Locate the cell with the specified text and output its [x, y] center coordinate. 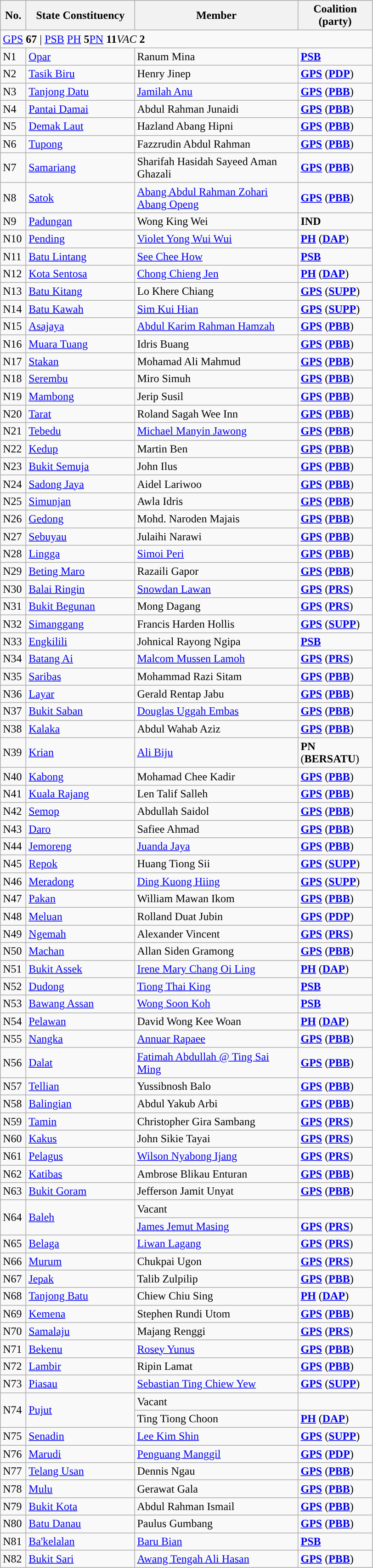
Safiee Ahmad [216, 829]
N60 [13, 1139]
N10 [13, 239]
Kabong [80, 776]
Wilson Nyabong Ijang [216, 1156]
Bukit Semuja [80, 466]
N75 [13, 1436]
Johnical Rayong Ngipa [216, 641]
Batu Danau [80, 1524]
Miro Simuh [216, 379]
Idris Buang [216, 344]
N20 [13, 414]
Snowdan Lawan [216, 589]
Chong Chieng Jen [216, 274]
Awla Idris [216, 501]
Tarat [80, 414]
Tanjong Batu [80, 1296]
Christopher Gira Sambang [216, 1122]
N64 [13, 1218]
N43 [13, 829]
Murum [80, 1261]
Henry Jinep [216, 74]
Senadin [80, 1436]
N8 [13, 198]
Lingga [80, 554]
Len Talif Salleh [216, 794]
Kuala Rajang [80, 794]
N23 [13, 466]
N63 [13, 1191]
N76 [13, 1454]
Chukpai Ugon [216, 1261]
Meradong [80, 881]
Juanda Jaya [216, 847]
N19 [13, 396]
Simoi Peri [216, 554]
Mulu [80, 1489]
Gedong [80, 519]
N61 [13, 1156]
N28 [13, 554]
Allan Siden Gramong [216, 951]
IND [335, 221]
Beting Maro [80, 572]
Razaili Gapor [216, 572]
N62 [13, 1174]
N81 [13, 1541]
N52 [13, 986]
Pelagus [80, 1156]
Talib Zulpilip [216, 1279]
N41 [13, 794]
Jamilah Anu [216, 92]
Mohd. Naroden Majais [216, 519]
N30 [13, 589]
N13 [13, 292]
Hazland Abang Hipni [216, 126]
Stakan [80, 361]
Michael Manyin Jawong [216, 431]
N25 [13, 501]
Tebedu [80, 431]
N80 [13, 1524]
N21 [13, 431]
Member [216, 16]
Daro [80, 829]
Chiew Chiu Sing [216, 1296]
Gerald Rentap Jabu [216, 694]
Mambong [80, 396]
Abdul Yakub Arbi [216, 1104]
Sharifah Hasidah Sayeed Aman Ghazali [216, 167]
N34 [13, 659]
N73 [13, 1384]
Muara Tuang [80, 344]
N53 [13, 1004]
N50 [13, 951]
Aidel Lariwoo [216, 484]
Mohamad Chee Kadir [216, 776]
Telang Usan [80, 1471]
Rolland Duat Jubin [216, 916]
N49 [13, 934]
Kakus [80, 1139]
Padungan [80, 221]
Lambir [80, 1366]
Meluan [80, 916]
Bukit Begunan [80, 607]
N48 [13, 916]
William Mawan Ikom [216, 899]
Lee Kim Shin [216, 1436]
Paulus Gumbang [216, 1524]
Kalaka [80, 729]
Batu Lintang [80, 256]
N7 [13, 167]
Baru Bian [216, 1541]
Asajaya [80, 326]
Mohammad Razi Sitam [216, 676]
Alexander Vincent [216, 934]
Sebuyau [80, 537]
Balai Ringin [80, 589]
N31 [13, 607]
Engkilili [80, 641]
Dudong [80, 986]
Tamin [80, 1122]
Kedup [80, 449]
Samariang [80, 167]
N24 [13, 484]
Abang Abdul Rahman Zohari Abang Openg [216, 198]
N72 [13, 1366]
Tasik Biru [80, 74]
N46 [13, 881]
James Jemut Masing [216, 1226]
Opar [80, 57]
N36 [13, 694]
N74 [13, 1410]
Abdul Rahman Junaidi [216, 109]
Ding Kuong Hiing [216, 881]
N69 [13, 1314]
N15 [13, 326]
N37 [13, 711]
John Ilus [216, 466]
Ting Tiong Choon [216, 1419]
N71 [13, 1349]
Kota Sentosa [80, 274]
N38 [13, 729]
Abdul Rahman Ismail [216, 1506]
Liwan Lagang [216, 1244]
Batu Kawah [80, 309]
Irene Mary Chang Oi Ling [216, 969]
John Sikie Tayai [216, 1139]
N67 [13, 1279]
Jerip Susil [216, 396]
Demak Laut [80, 126]
Abdul Karim Rahman Hamzah [216, 326]
Pakan [80, 899]
N57 [13, 1086]
Nangka [80, 1039]
N54 [13, 1021]
N42 [13, 811]
PN (BERSATU) [335, 752]
Fazzrudin Abdul Rahman [216, 144]
Baleh [80, 1218]
Annuar Rapaee [216, 1039]
Violet Yong Wui Wui [216, 239]
N55 [13, 1039]
N22 [13, 449]
N45 [13, 864]
Huang Tiong Sii [216, 864]
Abdullah Saidol [216, 811]
N27 [13, 537]
N47 [13, 899]
N4 [13, 109]
Machan [80, 951]
Krian [80, 752]
Jemoreng [80, 847]
No. [13, 16]
Pelawan [80, 1021]
Tellian [80, 1086]
Bukit Saban [80, 711]
Coalition (party) [335, 16]
Bukit Sari [80, 1559]
N16 [13, 344]
N70 [13, 1331]
Majang Renggi [216, 1331]
Yussibnosh Balo [216, 1086]
N26 [13, 519]
N18 [13, 379]
Simanggang [80, 624]
Abdul Wahab Aziz [216, 729]
Mong Dagang [216, 607]
Balingian [80, 1104]
N6 [13, 144]
Ali Biju [216, 752]
N82 [13, 1559]
David Wong Kee Woan [216, 1021]
N39 [13, 752]
N56 [13, 1062]
Gerawat Gala [216, 1489]
Kemena [80, 1314]
Bukit Assek [80, 969]
Ranum Mina [216, 57]
Roland Sagah Wee Inn [216, 414]
Layar [80, 694]
N1 [13, 57]
Julaihi Narawi [216, 537]
Tiong Thai King [216, 986]
N77 [13, 1471]
Wong King Wei [216, 221]
Tanjong Datu [80, 92]
Semop [80, 811]
Ba'kelalan [80, 1541]
N35 [13, 676]
State Constituency [80, 16]
Jefferson Jamit Unyat [216, 1191]
N12 [13, 274]
Belaga [80, 1244]
N78 [13, 1489]
Batu Kitang [80, 292]
Tupong [80, 144]
N2 [13, 74]
Saribas [80, 676]
Katibas [80, 1174]
Bukit Goram [80, 1191]
N9 [13, 221]
Samalaju [80, 1331]
Dennis Ngau [216, 1471]
N14 [13, 309]
Awang Tengah Ali Hasan [216, 1559]
Jepak [80, 1279]
Lo Khere Chiang [216, 292]
N33 [13, 641]
Repok [80, 864]
N44 [13, 847]
GPS 67 | PSB PH 5PN 11VAC 2 [186, 39]
N58 [13, 1104]
Marudi [80, 1454]
Martin Ben [216, 449]
N29 [13, 572]
Fatimah Abdullah @ Ting Sai Ming [216, 1062]
N5 [13, 126]
N65 [13, 1244]
Bawang Assan [80, 1004]
Francis Harden Hollis [216, 624]
Pantai Damai [80, 109]
Douglas Uggah Embas [216, 711]
Sim Kui Hian [216, 309]
Ambrose Blikau Enturan [216, 1174]
Dalat [80, 1062]
Pujut [80, 1410]
Serembu [80, 379]
N32 [13, 624]
Penguang Manggil [216, 1454]
N3 [13, 92]
Ngemah [80, 934]
Malcom Mussen Lamoh [216, 659]
N17 [13, 361]
N66 [13, 1261]
Stephen Rundi Utom [216, 1314]
N40 [13, 776]
Bukit Kota [80, 1506]
N51 [13, 969]
Simunjan [80, 501]
N11 [13, 256]
Sadong Jaya [80, 484]
Rosey Yunus [216, 1349]
N59 [13, 1122]
Ripin Lamat [216, 1366]
Mohamad Ali Mahmud [216, 361]
See Chee How [216, 256]
Batang Ai [80, 659]
Sebastian Ting Chiew Yew [216, 1384]
N68 [13, 1296]
N79 [13, 1506]
Bekenu [80, 1349]
Pending [80, 239]
Satok [80, 198]
Piasau [80, 1384]
Wong Soon Koh [216, 1004]
